Return the [x, y] coordinate for the center point of the cell that contains the specified text.  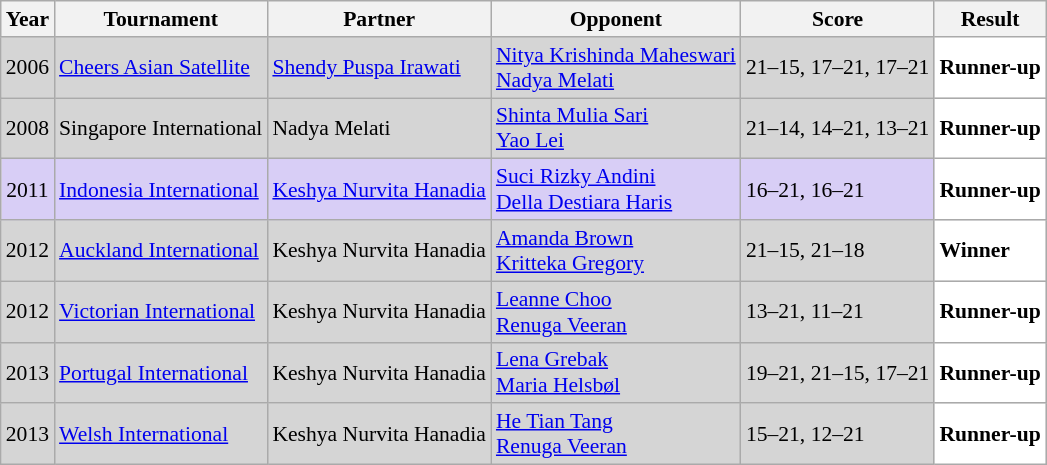
Nadya Melati [379, 128]
Auckland International [160, 250]
Winner [990, 250]
Cheers Asian Satellite [160, 68]
19–21, 21–15, 17–21 [838, 372]
Singapore International [160, 128]
Result [990, 19]
Shendy Puspa Irawati [379, 68]
21–15, 21–18 [838, 250]
Opponent [616, 19]
13–21, 11–21 [838, 312]
Indonesia International [160, 190]
Year [28, 19]
2008 [28, 128]
Score [838, 19]
Victorian International [160, 312]
Partner [379, 19]
16–21, 16–21 [838, 190]
Leanne Choo Renuga Veeran [616, 312]
Tournament [160, 19]
21–14, 14–21, 13–21 [838, 128]
Portugal International [160, 372]
Lena Grebak Maria Helsbøl [616, 372]
15–21, 12–21 [838, 434]
Welsh International [160, 434]
Nitya Krishinda Maheswari Nadya Melati [616, 68]
Amanda Brown Kritteka Gregory [616, 250]
2006 [28, 68]
Shinta Mulia Sari Yao Lei [616, 128]
He Tian Tang Renuga Veeran [616, 434]
Suci Rizky Andini Della Destiara Haris [616, 190]
21–15, 17–21, 17–21 [838, 68]
2011 [28, 190]
